Return (x, y) of the center of cell containing provided text 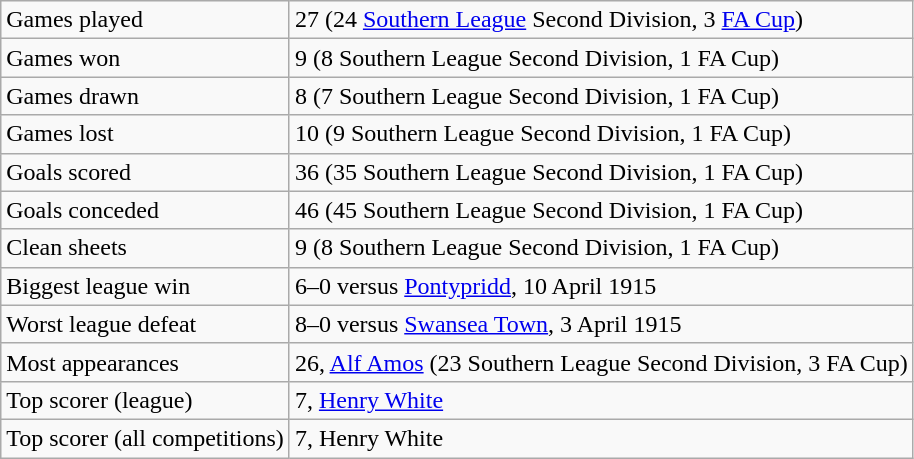
Games played (146, 20)
10 (9 Southern League Second Division, 1 FA Cup) (601, 134)
Worst league defeat (146, 324)
Games lost (146, 134)
Clean sheets (146, 248)
27 (24 Southern League Second Division, 3 FA Cup) (601, 20)
8 (7 Southern League Second Division, 1 FA Cup) (601, 96)
26, Alf Amos (23 Southern League Second Division, 3 FA Cup) (601, 362)
Top scorer (league) (146, 400)
Biggest league win (146, 286)
Games drawn (146, 96)
Top scorer (all competitions) (146, 438)
36 (35 Southern League Second Division, 1 FA Cup) (601, 172)
Games won (146, 58)
Goals scored (146, 172)
8–0 versus Swansea Town, 3 April 1915 (601, 324)
Most appearances (146, 362)
46 (45 Southern League Second Division, 1 FA Cup) (601, 210)
6–0 versus Pontypridd, 10 April 1915 (601, 286)
Goals conceded (146, 210)
